Return the [X, Y] coordinate for the center point of the cell that contains the specified text.  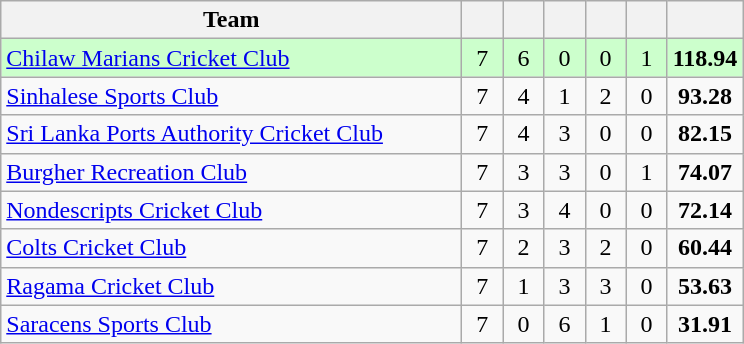
Colts Cricket Club [232, 248]
Burgher Recreation Club [232, 172]
Chilaw Marians Cricket Club [232, 58]
82.15 [705, 134]
72.14 [705, 210]
93.28 [705, 96]
Saracens Sports Club [232, 324]
Ragama Cricket Club [232, 286]
74.07 [705, 172]
118.94 [705, 58]
Nondescripts Cricket Club [232, 210]
31.91 [705, 324]
Sinhalese Sports Club [232, 96]
60.44 [705, 248]
Sri Lanka Ports Authority Cricket Club [232, 134]
Team [232, 20]
53.63 [705, 286]
